Identify which cell holds the provided text, then report its (X, Y) central coordinate. 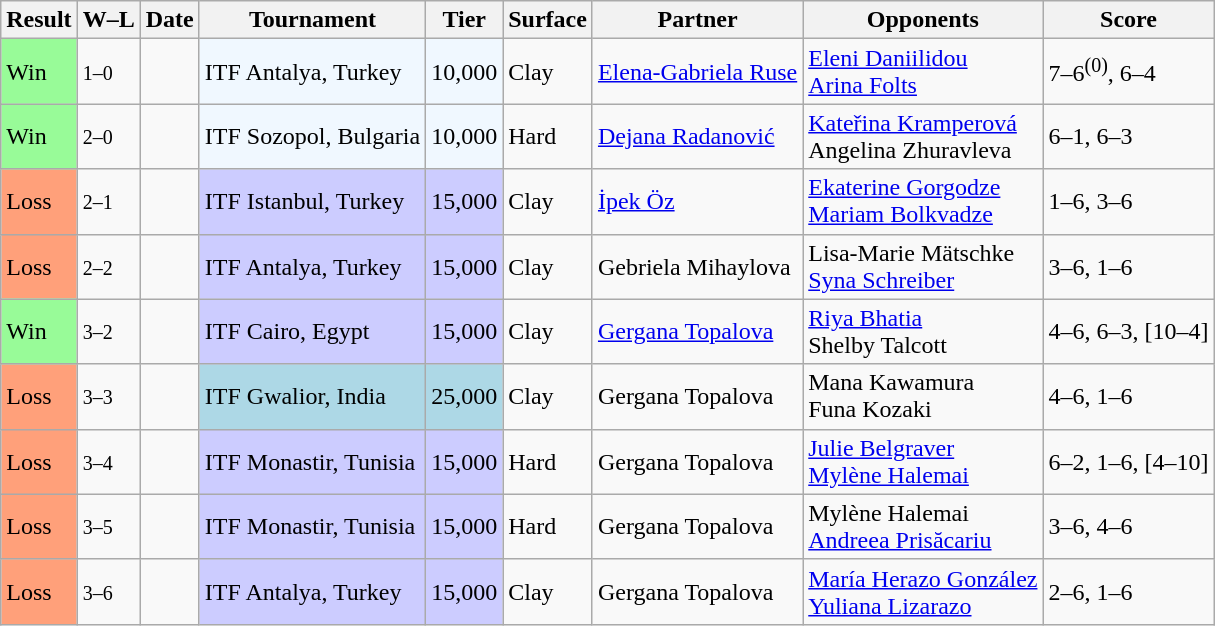
2–1 (108, 202)
María Herazo González Yuliana Lizarazo (923, 592)
1–0 (108, 72)
Partner (697, 20)
ITF Istanbul, Turkey (312, 202)
4–6, 1–6 (1128, 396)
ITF Cairo, Egypt (312, 332)
7–6(0), 6–4 (1128, 72)
3–2 (108, 332)
Mylène Halemai Andreea Prisăcariu (923, 526)
ITF Gwalior, India (312, 396)
Tier (464, 20)
3–5 (108, 526)
Lisa-Marie Mätschke Syna Schreiber (923, 266)
Julie Belgraver Mylène Halemai (923, 462)
Gebriela Mihaylova (697, 266)
Riya Bhatia Shelby Talcott (923, 332)
6–2, 1–6, [4–10] (1128, 462)
Surface (548, 20)
3–6, 1–6 (1128, 266)
W–L (108, 20)
Kateřina Kramperová Angelina Zhuravleva (923, 136)
Opponents (923, 20)
Mana Kawamura Funa Kozaki (923, 396)
Dejana Radanović (697, 136)
Eleni Daniilidou Arina Folts (923, 72)
25,000 (464, 396)
Tournament (312, 20)
Score (1128, 20)
Ekaterine Gorgodze Mariam Bolkvadze (923, 202)
4–6, 6–3, [10–4] (1128, 332)
3–6, 4–6 (1128, 526)
3–3 (108, 396)
Date (170, 20)
6–1, 6–3 (1128, 136)
ITF Sozopol, Bulgaria (312, 136)
2–6, 1–6 (1128, 592)
2–2 (108, 266)
Result (39, 20)
2–0 (108, 136)
3–4 (108, 462)
Elena-Gabriela Ruse (697, 72)
İpek Öz (697, 202)
3–6 (108, 592)
1–6, 3–6 (1128, 202)
